Extract the [x, y] coordinate from the center of the cell holding the provided text.  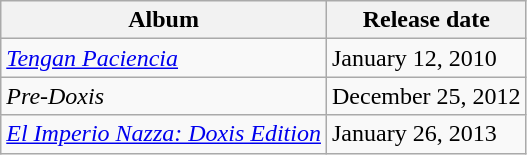
El Imperio Nazza: Doxis Edition [164, 134]
January 12, 2010 [426, 58]
Release date [426, 20]
Pre-Doxis [164, 96]
Tengan Paciencia [164, 58]
Album [164, 20]
December 25, 2012 [426, 96]
January 26, 2013 [426, 134]
